Return the (X, Y) coordinate for the center point of the cell that contains the specified text.  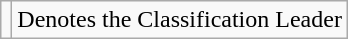
Denotes the Classification Leader (180, 20)
